Locate the cell with the specified text and output its (X, Y) center coordinate. 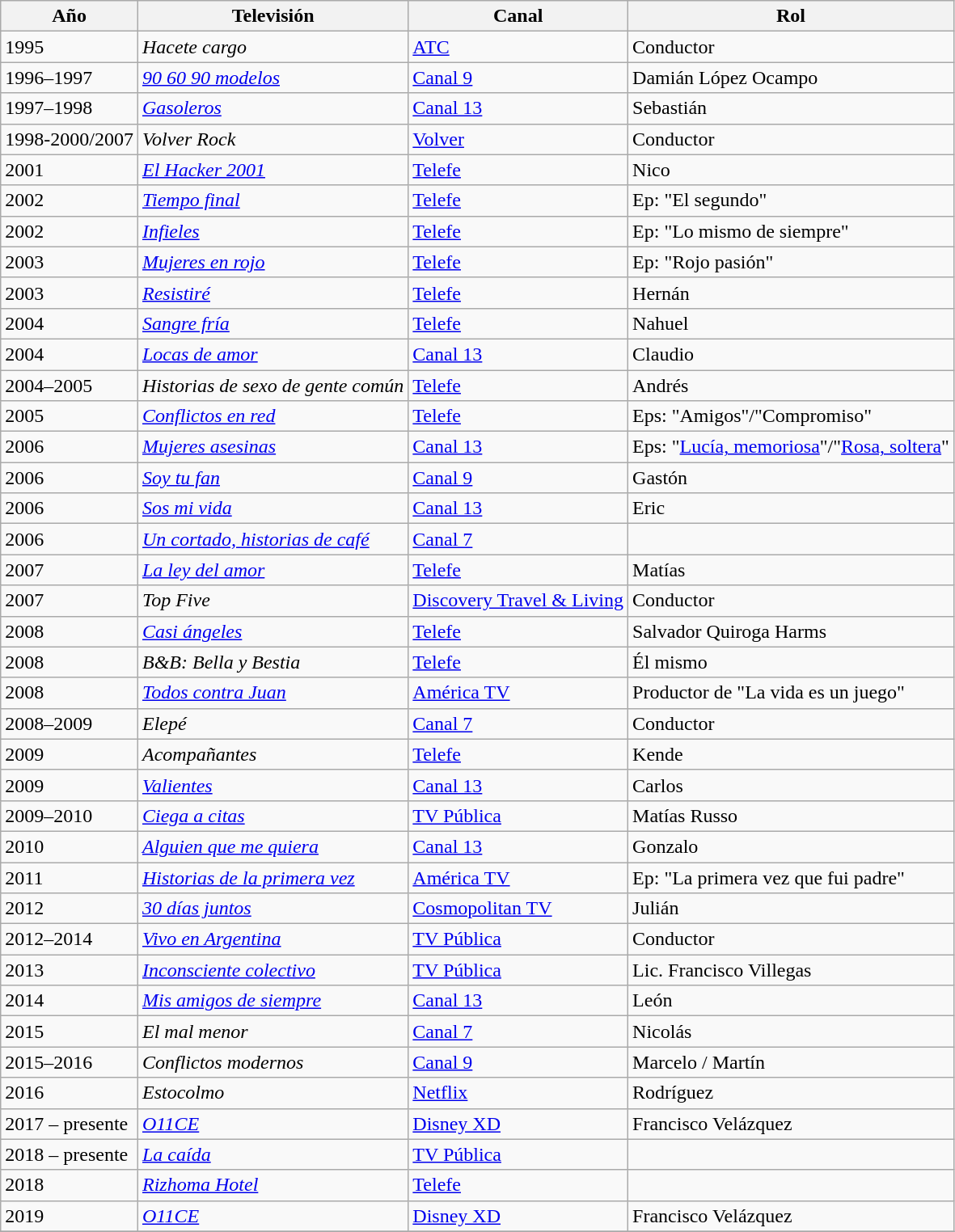
Eric (791, 508)
Marcelo / Martín (791, 1062)
1998-2000/2007 (70, 139)
2013 (70, 970)
2019 (70, 1216)
La ley del amor (273, 570)
30 días juntos (273, 909)
Sos mi vida (273, 508)
Damián López Ocampo (791, 78)
2004–2005 (70, 386)
2014 (70, 1001)
2012–2014 (70, 939)
Nicolás (791, 1032)
Sangre fría (273, 323)
Todos contra Juan (273, 693)
2015 (70, 1032)
1997–1998 (70, 108)
2012 (70, 909)
Discovery Travel & Living (518, 601)
Año (70, 16)
La caída (273, 1154)
Sebastián (791, 108)
Televisión (273, 16)
B&B: Bella y Bestia (273, 662)
Rol (791, 16)
Cosmopolitan TV (518, 909)
Rizhoma Hotel (273, 1185)
Conflictos en red (273, 416)
Rodríguez (791, 1093)
Historias de sexo de gente común (273, 386)
Carlos (791, 785)
2010 (70, 846)
Canal (518, 16)
90 60 90 modelos (273, 78)
Acompañantes (273, 754)
Ep: "El segundo" (791, 200)
Mujeres asesinas (273, 447)
Infieles (273, 231)
Inconsciente colectivo (273, 970)
2008–2009 (70, 724)
Claudio (791, 354)
El mal menor (273, 1032)
Top Five (273, 601)
2015–2016 (70, 1062)
Ep: "La primera vez que fui padre" (791, 877)
Mujeres en rojo (273, 262)
Lic. Francisco Villegas (791, 970)
Gasoleros (273, 108)
Kende (791, 754)
Conflictos modernos (273, 1062)
2005 (70, 416)
Nico (791, 170)
Gonzalo (791, 846)
1995 (70, 47)
Gastón (791, 478)
2018 – presente (70, 1154)
Ep: "Rojo pasión" (791, 262)
2001 (70, 170)
Soy tu fan (273, 478)
Nahuel (791, 323)
Productor de "La vida es un juego" (791, 693)
2018 (70, 1185)
Matías Russo (791, 816)
2009–2010 (70, 816)
Elepé (273, 724)
Estocolmo (273, 1093)
Ciega a citas (273, 816)
ATC (518, 47)
Resistiré (273, 293)
Eps: "Amigos"/"Compromiso" (791, 416)
Ep: "Lo mismo de siempre" (791, 231)
1996–1997 (70, 78)
Tiempo final (273, 200)
Eps: "Lucía, memoriosa"/"Rosa, soltera" (791, 447)
Locas de amor (273, 354)
Vivo en Argentina (273, 939)
Hernán (791, 293)
2016 (70, 1093)
Netflix (518, 1093)
Salvador Quiroga Harms (791, 631)
Valientes (273, 785)
Alguien que me quiera (273, 846)
2011 (70, 877)
Mis amigos de siempre (273, 1001)
Julián (791, 909)
Andrés (791, 386)
Historias de la primera vez (273, 877)
El Hacker 2001 (273, 170)
Hacete cargo (273, 47)
Un cortado, historias de café (273, 539)
2017 – presente (70, 1124)
Él mismo (791, 662)
Casi ángeles (273, 631)
Volver Rock (273, 139)
Matías (791, 570)
Volver (518, 139)
León (791, 1001)
